For the text-containing cell, return its midpoint in [X, Y] coordinate format. 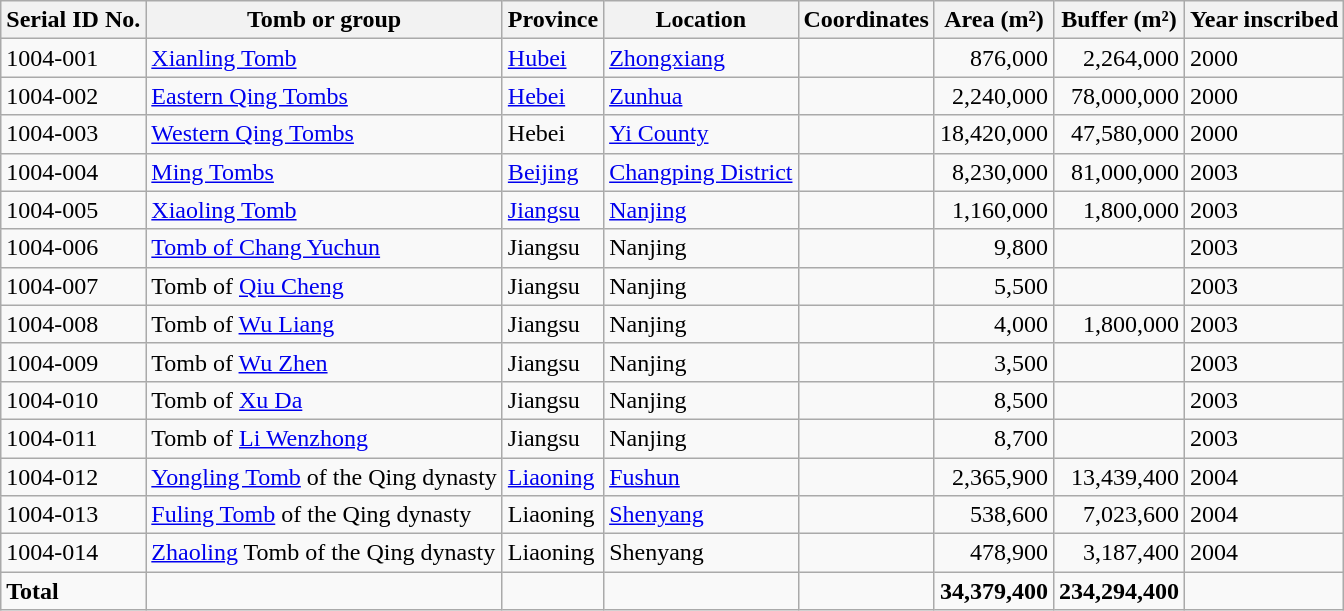
9,800 [994, 248]
1004-008 [74, 324]
Buffer (m²) [1118, 20]
34,379,400 [994, 591]
1004-004 [74, 172]
1004-011 [74, 438]
4,000 [994, 324]
Area (m²) [994, 20]
234,294,400 [1118, 591]
8,500 [994, 400]
1,160,000 [994, 210]
13,439,400 [1118, 477]
81,000,000 [1118, 172]
1004-007 [74, 286]
1004-005 [74, 210]
1004-014 [74, 553]
1004-006 [74, 248]
Xiaoling Tomb [324, 210]
Province [552, 20]
1004-009 [74, 362]
876,000 [994, 58]
5,500 [994, 286]
78,000,000 [1118, 96]
478,900 [994, 553]
Fushun [701, 477]
Serial ID No. [74, 20]
2,240,000 [994, 96]
Ming Tombs [324, 172]
Eastern Qing Tombs [324, 96]
8,230,000 [994, 172]
2,264,000 [1118, 58]
3,187,400 [1118, 553]
18,420,000 [994, 134]
1004-012 [74, 477]
Zhaoling Tomb of the Qing dynasty [324, 553]
1004-002 [74, 96]
Hubei [552, 58]
Coordinates [866, 20]
8,700 [994, 438]
Western Qing Tombs [324, 134]
Tomb of Chang Yuchun [324, 248]
Tomb of Li Wenzhong [324, 438]
Yongling Tomb of the Qing dynasty [324, 477]
Zunhua [701, 96]
Tomb or group [324, 20]
Zhongxiang [701, 58]
3,500 [994, 362]
Total [74, 591]
Beijing [552, 172]
7,023,600 [1118, 515]
1004-003 [74, 134]
Tomb of Wu Liang [324, 324]
2,365,900 [994, 477]
Fuling Tomb of the Qing dynasty [324, 515]
Year inscribed [1264, 20]
1004-013 [74, 515]
Yi County [701, 134]
538,600 [994, 515]
Location [701, 20]
Tomb of Qiu Cheng [324, 286]
Tomb of Xu Da [324, 400]
1004-010 [74, 400]
47,580,000 [1118, 134]
Xianling Tomb [324, 58]
1004-001 [74, 58]
Tomb of Wu Zhen [324, 362]
Changping District [701, 172]
